Determine the [x, y] coordinate at the center of the cell enclosing the given text.  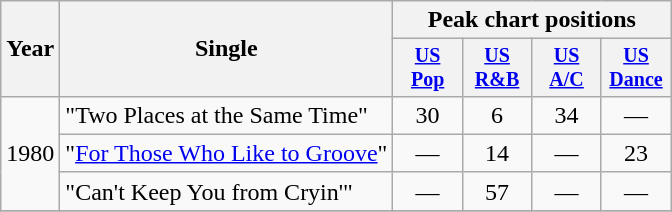
"Two Places at the Same Time" [226, 115]
US Pop [428, 68]
Year [30, 49]
USR&B [496, 68]
34 [566, 115]
Peak chart positions [532, 20]
USDance [636, 68]
USA/C [566, 68]
"For Those Who Like to Groove" [226, 153]
30 [428, 115]
Single [226, 49]
6 [496, 115]
1980 [30, 153]
57 [496, 191]
14 [496, 153]
"Can't Keep You from Cryin'" [226, 191]
23 [636, 153]
